Locate the cell with the specified text and output its (x, y) center coordinate. 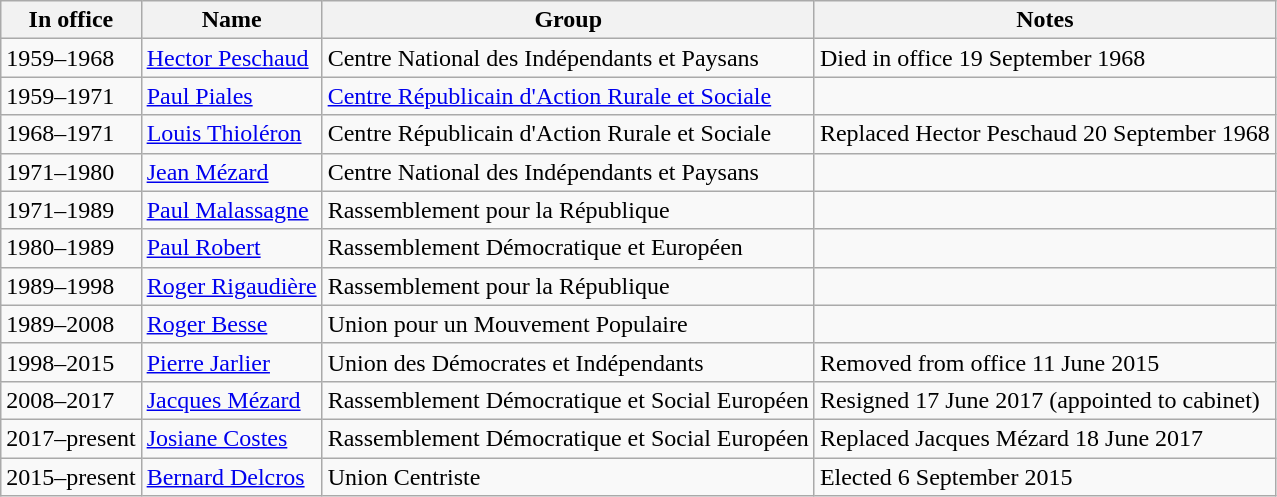
1980–1989 (71, 248)
1989–2008 (71, 324)
Rassemblement Démocratique et Européen (568, 248)
Paul Malassagne (232, 210)
Jean Mézard (232, 172)
Replaced Jacques Mézard 18 June 2017 (1044, 438)
Paul Piales (232, 96)
Paul Robert (232, 248)
Notes (1044, 20)
1971–1989 (71, 210)
Hector Peschaud (232, 58)
2015–present (71, 477)
1959–1971 (71, 96)
Name (232, 20)
Elected 6 September 2015 (1044, 477)
Replaced Hector Peschaud 20 September 1968 (1044, 134)
1989–1998 (71, 286)
2008–2017 (71, 400)
1968–1971 (71, 134)
Bernard Delcros (232, 477)
In office (71, 20)
Louis Thioléron (232, 134)
Removed from office 11 June 2015 (1044, 362)
Jacques Mézard (232, 400)
1971–1980 (71, 172)
Group (568, 20)
Resigned 17 June 2017 (appointed to cabinet) (1044, 400)
2017–present (71, 438)
Roger Besse (232, 324)
Union Centriste (568, 477)
Union pour un Mouvement Populaire (568, 324)
Union des Démocrates et Indépendants (568, 362)
Roger Rigaudière (232, 286)
Josiane Costes (232, 438)
1959–1968 (71, 58)
Died in office 19 September 1968 (1044, 58)
1998–2015 (71, 362)
Pierre Jarlier (232, 362)
